Return the [x, y] coordinate for the center point of the cell that contains the specified text.  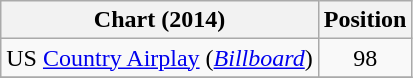
US Country Airplay (Billboard) [160, 58]
Position [365, 20]
98 [365, 58]
Chart (2014) [160, 20]
